Determine the [x, y] coordinate at the center of the cell enclosing the given text.  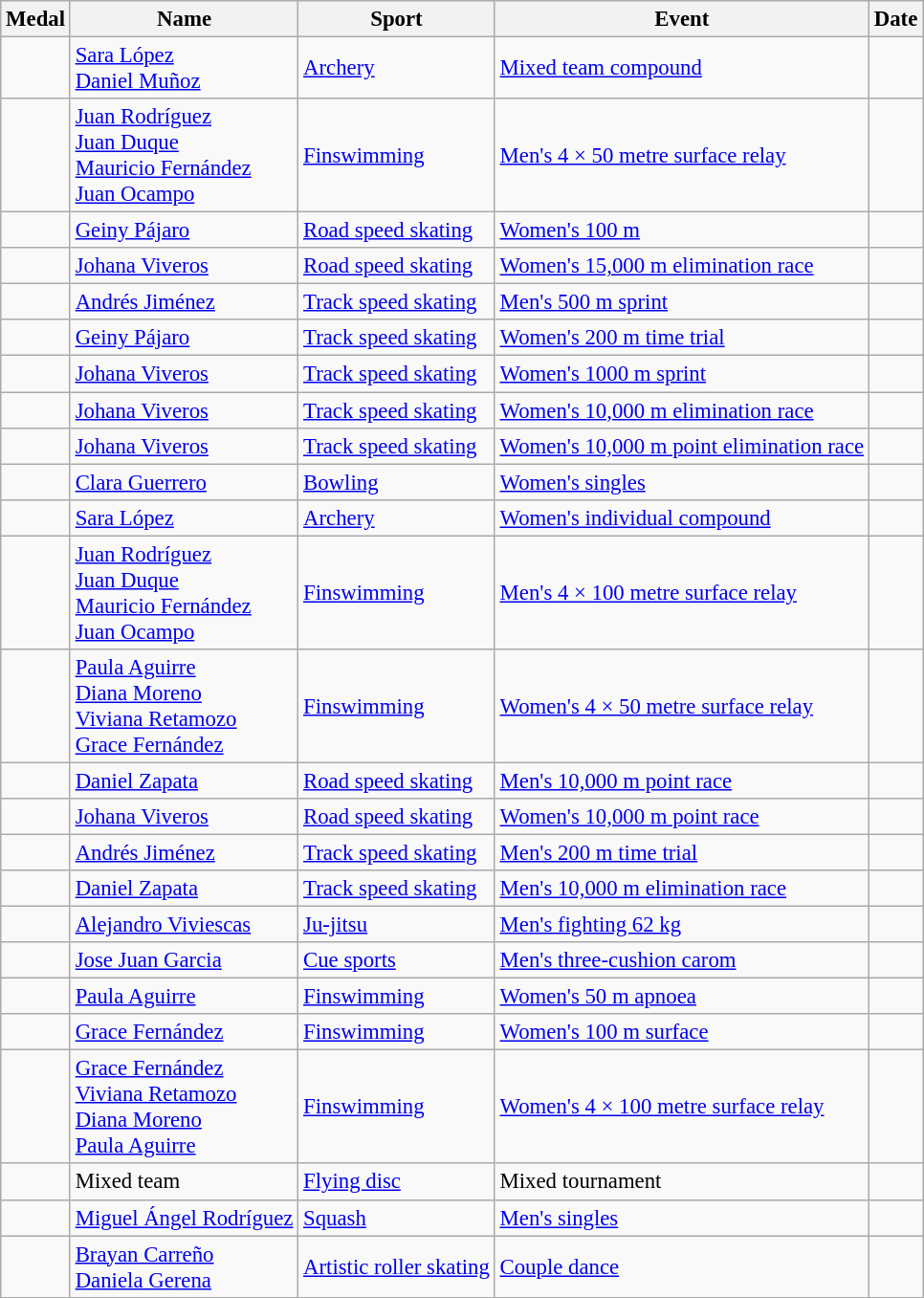
Jose Juan Garcia [184, 960]
Grace Fernández [184, 1032]
Mixed tournament [681, 1182]
Mixed team compound [681, 69]
Event [681, 19]
Mixed team [184, 1182]
Women's singles [681, 482]
Women's 10,000 m point race [681, 817]
Couple dance [681, 1266]
Brayan CarreñoDaniela Gerena [184, 1266]
Cue sports [396, 960]
Women's 10,000 m point elimination race [681, 446]
Medal [36, 19]
Artistic roller skating [396, 1266]
Women's 200 m time trial [681, 338]
Ju-jitsu [396, 925]
Men's singles [681, 1218]
Women's 4 × 100 metre surface relay [681, 1108]
Sara LópezDaniel Muñoz [184, 69]
Men's 10,000 m point race [681, 781]
Women's 4 × 50 metre surface relay [681, 706]
Name [184, 19]
Miguel Ángel Rodríguez [184, 1218]
Women's 50 m apnoea [681, 997]
Paula Aguirre [184, 997]
Women's 100 m surface [681, 1032]
Clara Guerrero [184, 482]
Date [895, 19]
Men's 10,000 m elimination race [681, 889]
Men's 4 × 100 metre surface relay [681, 593]
Grace FernándezViviana RetamozoDiana MorenoPaula Aguirre [184, 1108]
Men's three-cushion carom [681, 960]
Sport [396, 19]
Alejandro Viviescas [184, 925]
Flying disc [396, 1182]
Women's 15,000 m elimination race [681, 266]
Paula AguirreDiana MorenoViviana RetamozoGrace Fernández [184, 706]
Squash [396, 1218]
Bowling [396, 482]
Men's 200 m time trial [681, 852]
Women's individual compound [681, 517]
Men's 4 × 50 metre surface relay [681, 155]
Women's 10,000 m elimination race [681, 410]
Men's 500 m sprint [681, 302]
Women's 1000 m sprint [681, 374]
Women's 100 m [681, 231]
Men's fighting 62 kg [681, 925]
Sara López [184, 517]
